Determine the [X, Y] coordinate at the center of the cell enclosing the given text.  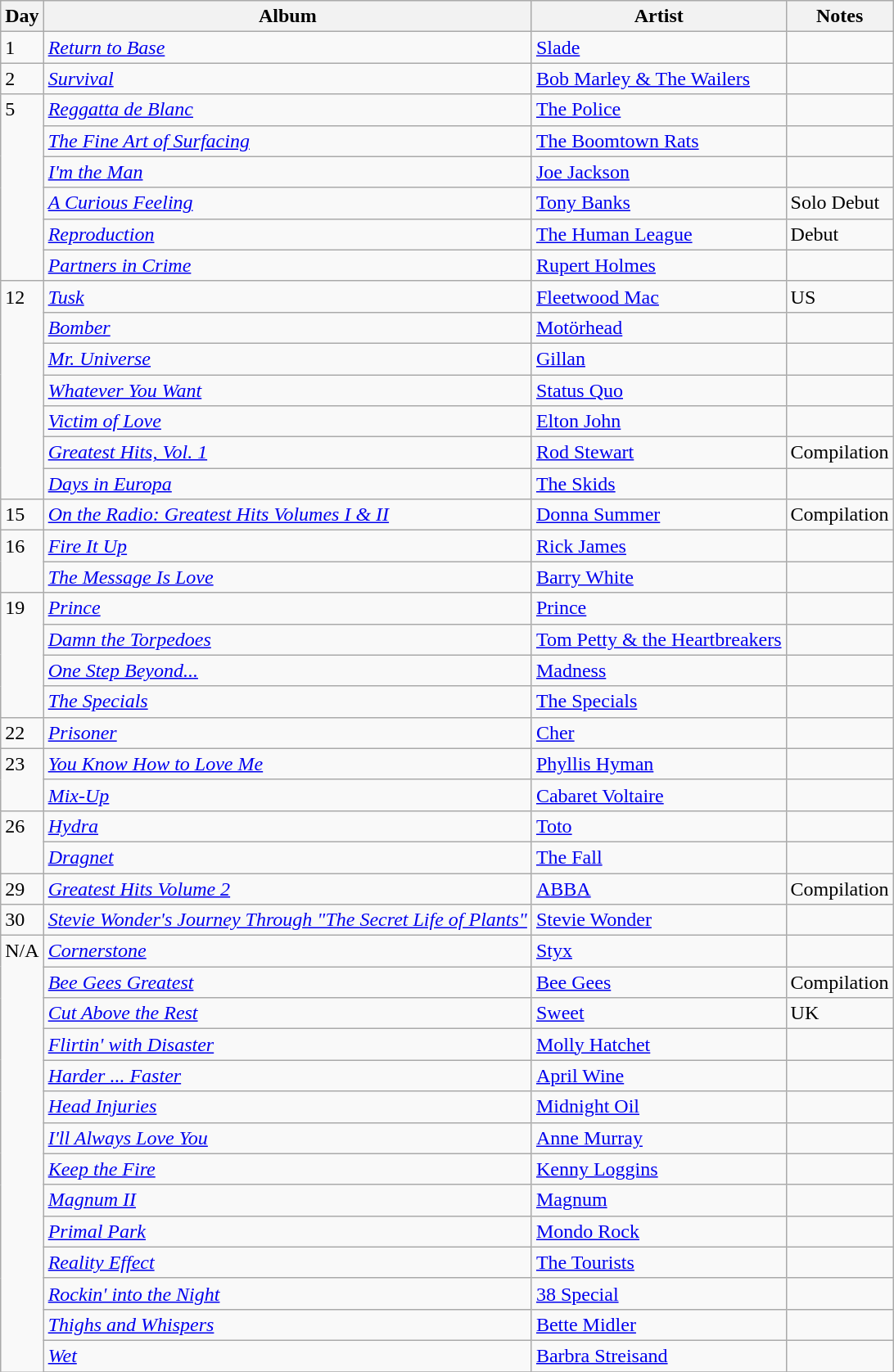
I'll Always Love You [287, 1138]
April Wine [658, 1076]
Rick James [658, 546]
The Fall [658, 857]
Donna Summer [658, 515]
I'm the Man [287, 172]
Partners in Crime [287, 265]
Barry White [658, 577]
Toto [658, 826]
The Message Is Love [287, 577]
The Human League [658, 234]
22 [22, 733]
Harder ... Faster [287, 1076]
Fire It Up [287, 546]
Cut Above the Rest [287, 1013]
ABBA [658, 888]
15 [22, 515]
Bomber [287, 327]
Elton John [658, 422]
On the Radio: Greatest Hits Volumes I & II [287, 515]
Slade [658, 47]
Barbra Streisand [658, 1356]
Artist [658, 16]
Magnum [658, 1200]
Bee Gees Greatest [287, 982]
Status Quo [658, 390]
Cher [658, 733]
Reproduction [287, 234]
5 [22, 187]
Midnight Oil [658, 1107]
Anne Murray [658, 1138]
Kenny Loggins [658, 1169]
UK [840, 1013]
Rod Stewart [658, 453]
A Curious Feeling [287, 203]
Reggatta de Blanc [287, 110]
23 [22, 779]
30 [22, 920]
Whatever You Want [287, 390]
Bob Marley & The Wailers [658, 79]
Rockin' into the Night [287, 1293]
Greatest Hits, Vol. 1 [287, 453]
The Boomtown Rats [658, 141]
Victim of Love [287, 422]
Stevie Wonder's Journey Through "The Secret Life of Plants" [287, 920]
2 [22, 79]
Greatest Hits Volume 2 [287, 888]
Hydra [287, 826]
The Police [658, 110]
Wet [287, 1356]
29 [22, 888]
N/A [22, 1154]
Cornerstone [287, 951]
38 Special [658, 1293]
The Tourists [658, 1262]
Bette Midler [658, 1325]
Thighs and Whispers [287, 1325]
Album [287, 16]
Head Injuries [287, 1107]
Reality Effect [287, 1262]
Notes [840, 16]
Day [22, 16]
Cabaret Voltaire [658, 795]
26 [22, 842]
Phyllis Hyman [658, 764]
US [840, 296]
Fleetwood Mac [658, 296]
Stevie Wonder [658, 920]
Motörhead [658, 327]
Survival [287, 79]
Debut [840, 234]
You Know How to Love Me [287, 764]
Sweet [658, 1013]
Gillan [658, 359]
Flirtin' with Disaster [287, 1045]
One Step Beyond... [287, 670]
Styx [658, 951]
19 [22, 655]
Mix-Up [287, 795]
Mondo Rock [658, 1231]
Keep the Fire [287, 1169]
Magnum II [287, 1200]
Prisoner [287, 733]
Tony Banks [658, 203]
Tusk [287, 296]
Tom Petty & the Heartbreakers [658, 639]
Rupert Holmes [658, 265]
Madness [658, 670]
The Skids [658, 484]
Solo Debut [840, 203]
16 [22, 562]
Dragnet [287, 857]
Damn the Torpedoes [287, 639]
Primal Park [287, 1231]
1 [22, 47]
Days in Europa [287, 484]
Mr. Universe [287, 359]
Molly Hatchet [658, 1045]
Return to Base [287, 47]
12 [22, 390]
Bee Gees [658, 982]
Joe Jackson [658, 172]
The Fine Art of Surfacing [287, 141]
